For the text-containing cell, return its midpoint in (X, Y) coordinate format. 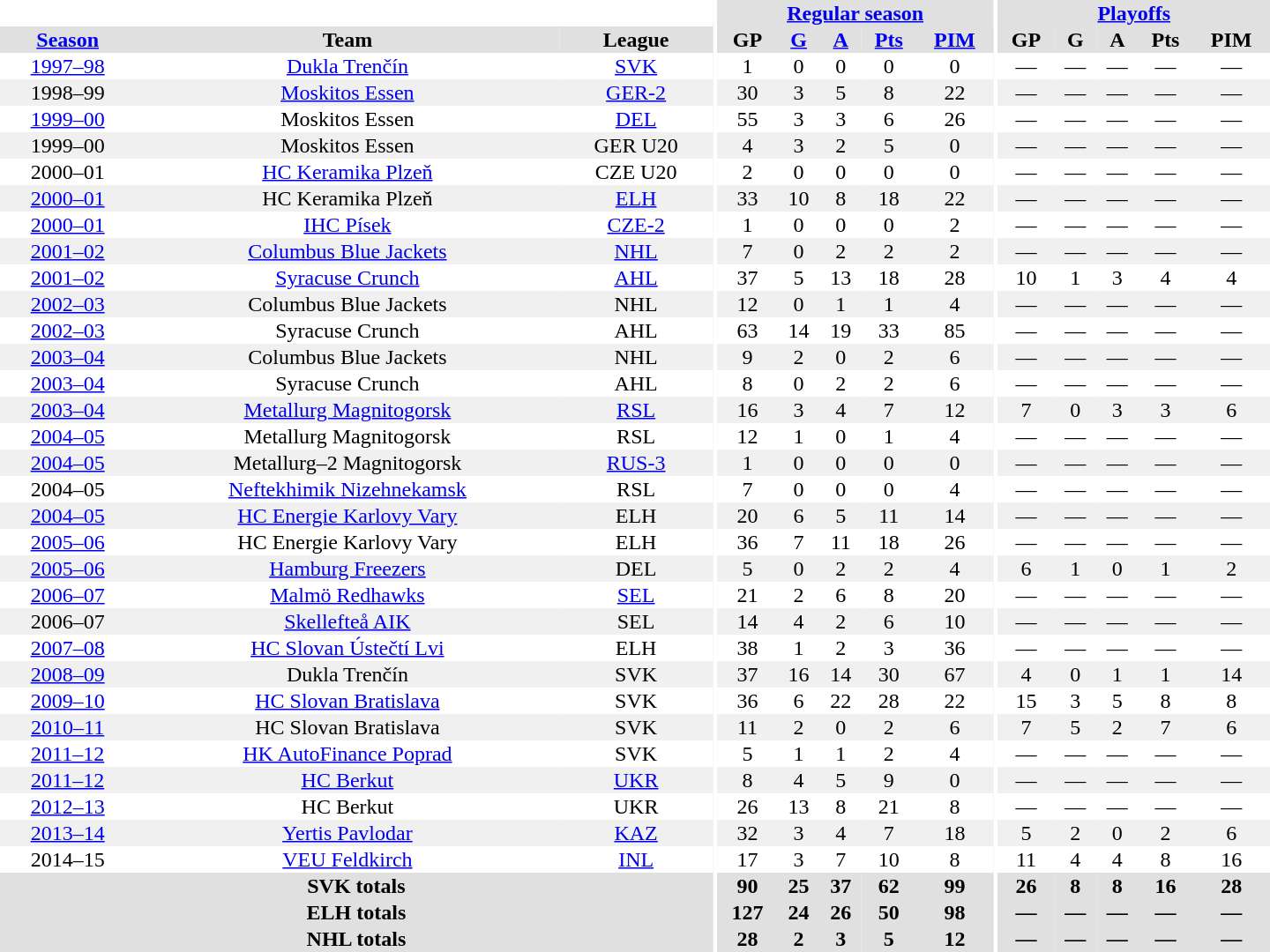
2009–10 (67, 701)
Season (67, 40)
62 (889, 886)
HK AutoFinance Poprad (347, 754)
NHL totals (356, 939)
GER U20 (635, 145)
99 (955, 886)
Hamburg Freezers (347, 569)
98 (955, 912)
Skellefteå AIK (347, 621)
63 (748, 331)
Malmö Redhawks (347, 595)
Yertis Pavlodar (347, 833)
Playoffs (1134, 13)
2013–14 (67, 833)
VEU Feldkirch (347, 859)
24 (799, 912)
1997–98 (67, 66)
85 (955, 331)
55 (748, 119)
GER-2 (635, 93)
2008–09 (67, 674)
Team (347, 40)
17 (748, 859)
League (635, 40)
32 (748, 833)
IHC Písek (347, 225)
1998–99 (67, 93)
2012–13 (67, 807)
Regular season (855, 13)
Neftekhimik Nizehnekamsk (347, 489)
67 (955, 674)
25 (799, 886)
127 (748, 912)
ELH totals (356, 912)
RUS-3 (635, 463)
2014–15 (67, 859)
HC Slovan Ústečtí Lvi (347, 648)
KAZ (635, 833)
2007–08 (67, 648)
2010–11 (67, 727)
Metallurg–2 Magnitogorsk (347, 463)
CZE-2 (635, 225)
15 (1026, 701)
38 (748, 648)
90 (748, 886)
INL (635, 859)
CZE U20 (635, 172)
19 (840, 331)
50 (889, 912)
SVK totals (356, 886)
